Output the [X, Y] coordinate of the center of the cell containing the given text.  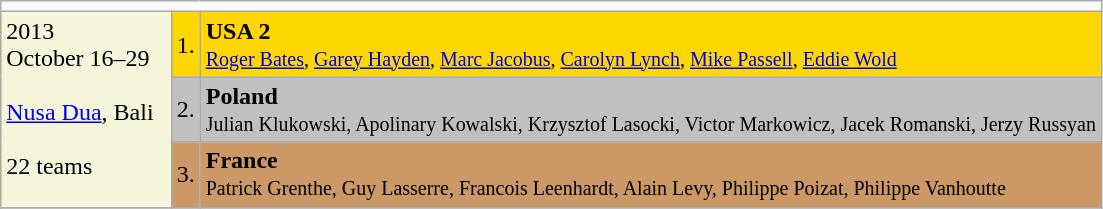
Poland Julian Klukowski, Apolinary Kowalski, Krzysztof Lasocki, Victor Markowicz, Jacek Romanski, Jerzy Russyan [650, 110]
2013October 16–29 Nusa Dua, Bali 22 teams [86, 110]
USA 2 Roger Bates, Garey Hayden, Marc Jacobus, Carolyn Lynch, Mike Passell, Eddie Wold [650, 44]
2. [186, 110]
3. [186, 174]
1. [186, 44]
France Patrick Grenthe, Guy Lasserre, Francois Leenhardt, Alain Levy, Philippe Poizat, Philippe Vanhoutte [650, 174]
